Search for the cell housing the specified text and yield its [x, y] center coordinate. 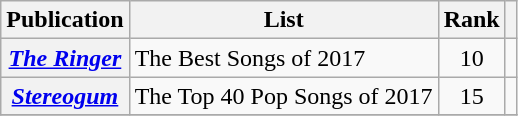
The Top 40 Pop Songs of 2017 [284, 96]
10 [472, 58]
Stereogum [65, 96]
Publication [65, 20]
Rank [472, 20]
15 [472, 96]
The Ringer [65, 58]
List [284, 20]
The Best Songs of 2017 [284, 58]
